Find where the given text appears and provide that cell's center as [x, y] coordinate. 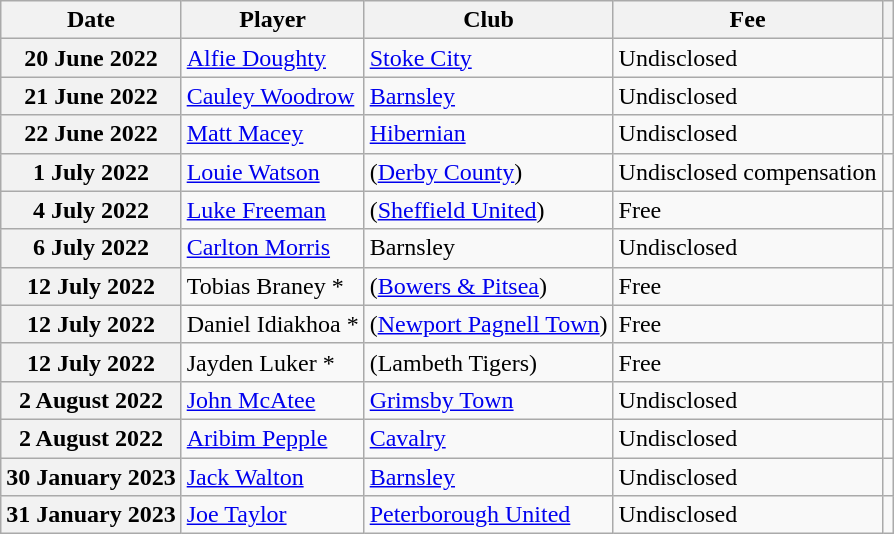
Stoke City [488, 58]
Peterborough United [488, 515]
(Bowers & Pitsea) [488, 286]
Louie Watson [272, 172]
20 June 2022 [91, 58]
Jack Walton [272, 477]
Grimsby Town [488, 400]
Date [91, 20]
Hibernian [488, 134]
4 July 2022 [91, 210]
John McAtee [272, 400]
(Derby County) [488, 172]
22 June 2022 [91, 134]
(Newport Pagnell Town) [488, 324]
(Lambeth Tigers) [488, 362]
6 July 2022 [91, 248]
Joe Taylor [272, 515]
Matt Macey [272, 134]
1 July 2022 [91, 172]
Player [272, 20]
Carlton Morris [272, 248]
Club [488, 20]
31 January 2023 [91, 515]
Fee [748, 20]
Jayden Luker * [272, 362]
(Sheffield United) [488, 210]
Cauley Woodrow [272, 96]
Daniel Idiakhoa * [272, 324]
Luke Freeman [272, 210]
30 January 2023 [91, 477]
Alfie Doughty [272, 58]
21 June 2022 [91, 96]
Cavalry [488, 438]
Tobias Braney * [272, 286]
Aribim Pepple [272, 438]
Undisclosed compensation [748, 172]
